Capture the cell that displays the provided text and extract its [x, y] central coordinate. 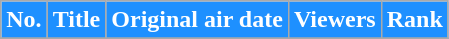
Rank [414, 20]
Viewers [334, 20]
No. [24, 20]
Original air date [198, 20]
Title [76, 20]
